Determine the [x, y] coordinate at the center of the cell enclosing the given text.  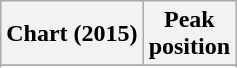
Peakposition [189, 34]
Chart (2015) [72, 34]
